Provide the [x, y] coordinate of the cell's center where the given text is located.  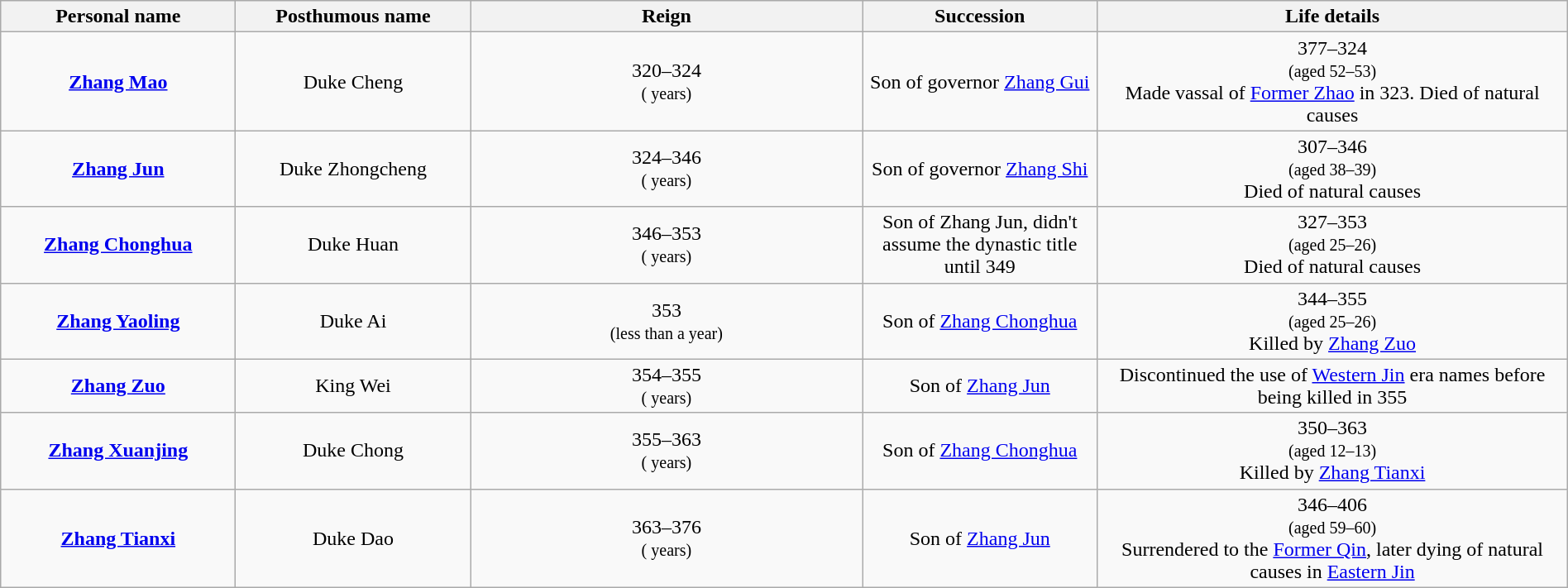
Son of governor Zhang Gui [980, 81]
Discontinued the use of Western Jin era names before being killed in 355 [1332, 385]
327–353(aged 25–26)Died of natural causes [1332, 245]
Duke Zhongcheng [353, 169]
Personal name [118, 17]
Son of Zhang Jun, didn't assume the dynastic title until 349 [980, 245]
Zhang Tianxi [118, 538]
Zhang Mao [118, 81]
344–355(aged 25–26)Killed by Zhang Zuo [1332, 321]
353(less than a year) [667, 321]
324–346( years) [667, 169]
307–346(aged 38–39)Died of natural causes [1332, 169]
Duke Dao [353, 538]
350–363(aged 12–13)Killed by Zhang Tianxi [1332, 451]
Zhang Jun [118, 169]
Duke Huan [353, 245]
Son of governor Zhang Shi [980, 169]
King Wei [353, 385]
320–324( years) [667, 81]
Zhang Xuanjing [118, 451]
Duke Chong [353, 451]
346–353( years) [667, 245]
Duke Cheng [353, 81]
Zhang Zuo [118, 385]
Zhang Yaoling [118, 321]
Life details [1332, 17]
Posthumous name [353, 17]
Zhang Chonghua [118, 245]
377–324(aged 52–53)Made vassal of Former Zhao in 323. Died of natural causes [1332, 81]
Reign [667, 17]
363–376( years) [667, 538]
354–355( years) [667, 385]
355–363( years) [667, 451]
Succession [980, 17]
Duke Ai [353, 321]
346–406(aged 59–60)Surrendered to the Former Qin, later dying of natural causes in Eastern Jin [1332, 538]
